Extract the (x, y) coordinate from the center of the cell holding the provided text.  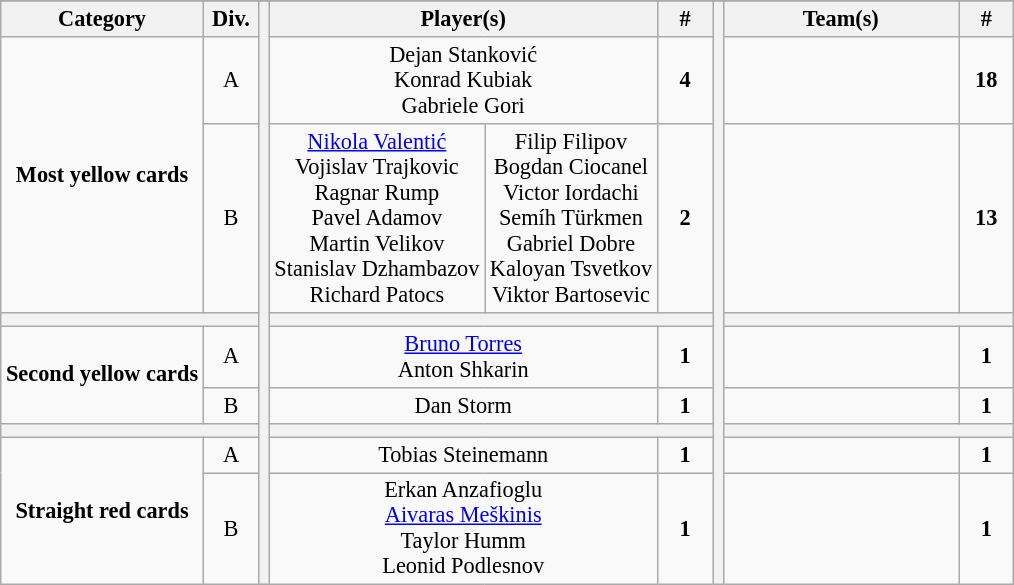
2 (684, 218)
Second yellow cards (102, 374)
Category (102, 19)
Div. (230, 19)
Erkan Anzafioglu Aivaras Meškinis Taylor Humm Leonid Podlesnov (463, 528)
18 (986, 80)
Bruno Torres Anton Shkarin (463, 356)
Dan Storm (463, 405)
4 (684, 80)
Team(s) (840, 19)
Nikola Valentić Vojislav Trajkovic Ragnar Rump Pavel Adamov Martin Velikov Stanislav Dzhambazov Richard Patocs (377, 218)
Dejan Stanković Konrad Kubiak Gabriele Gori (463, 80)
Most yellow cards (102, 175)
Tobias Steinemann (463, 454)
13 (986, 218)
Player(s) (463, 19)
Filip Filipov Bogdan Ciocanel Victor Iordachi Semíh Türkmen Gabriel Dobre Kaloyan Tsvetkov Viktor Bartosevic (572, 218)
Straight red cards (102, 510)
